Pinpoint the cell where the given text exists, returning its (X, Y) midpoint coordinate. 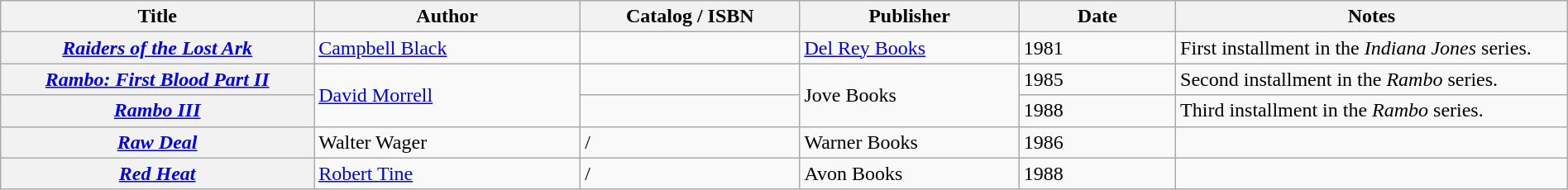
Rambo: First Blood Part II (157, 79)
Third installment in the Rambo series. (1372, 111)
1985 (1097, 79)
Rambo III (157, 111)
1981 (1097, 48)
Raiders of the Lost Ark (157, 48)
Catalog / ISBN (690, 17)
Raw Deal (157, 142)
Publisher (910, 17)
Warner Books (910, 142)
1986 (1097, 142)
Red Heat (157, 173)
Avon Books (910, 173)
Walter Wager (447, 142)
Campbell Black (447, 48)
First installment in the Indiana Jones series. (1372, 48)
Author (447, 17)
Title (157, 17)
Notes (1372, 17)
Jove Books (910, 95)
David Morrell (447, 95)
Robert Tine (447, 173)
Date (1097, 17)
Second installment in the Rambo series. (1372, 79)
Del Rey Books (910, 48)
